Locate the cell with the specified text and output its [x, y] center coordinate. 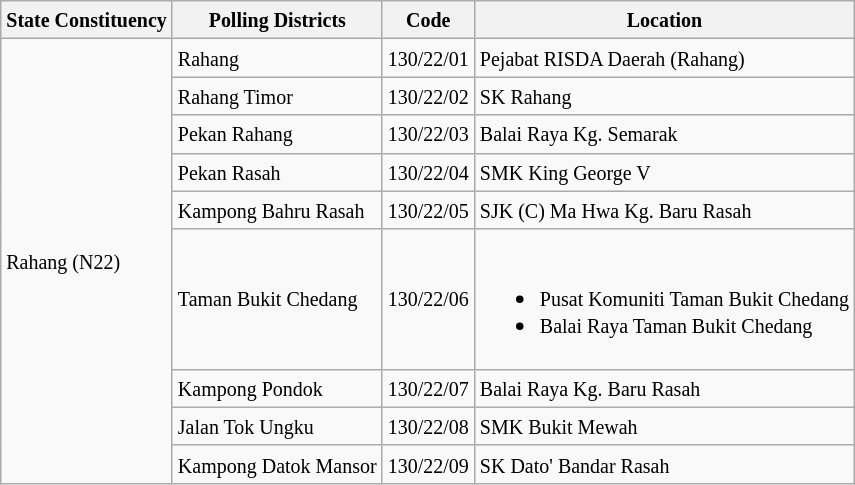
130/22/07 [428, 388]
SMK King George V [664, 172]
Pejabat RISDA Daerah (Rahang) [664, 58]
Kampong Datok Mansor [277, 464]
130/22/04 [428, 172]
SK Dato' Bandar Rasah [664, 464]
130/22/09 [428, 464]
Location [664, 20]
130/22/08 [428, 426]
Rahang Timor [277, 96]
State Constituency [87, 20]
SMK Bukit Mewah [664, 426]
130/22/02 [428, 96]
Polling Districts [277, 20]
Kampong Bahru Rasah [277, 210]
Rahang (N22) [87, 262]
130/22/06 [428, 299]
Pekan Rasah [277, 172]
Taman Bukit Chedang [277, 299]
Pekan Rahang [277, 134]
Jalan Tok Ungku [277, 426]
SK Rahang [664, 96]
130/22/05 [428, 210]
Kampong Pondok [277, 388]
Pusat Komuniti Taman Bukit ChedangBalai Raya Taman Bukit Chedang [664, 299]
Balai Raya Kg. Semarak [664, 134]
Rahang [277, 58]
Code [428, 20]
SJK (C) Ma Hwa Kg. Baru Rasah [664, 210]
Balai Raya Kg. Baru Rasah [664, 388]
130/22/03 [428, 134]
130/22/01 [428, 58]
